Return [x, y] of the center of cell containing provided text 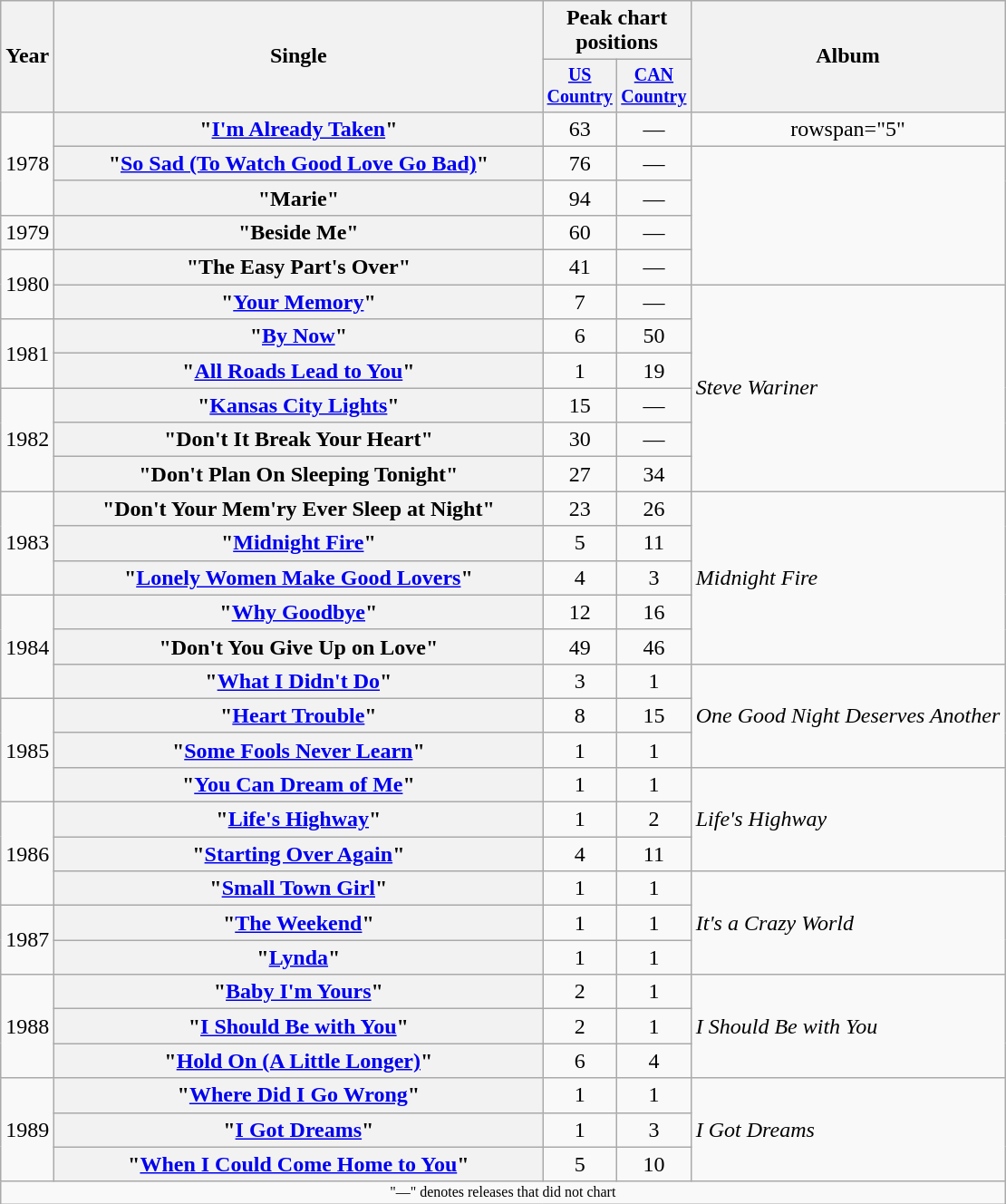
41 [580, 267]
1987 [27, 940]
"All Roads Lead to You" [299, 371]
76 [580, 163]
Life's Highway [848, 819]
"The Weekend" [299, 923]
"When I Could Come Home to You" [299, 1164]
1982 [27, 440]
1986 [27, 854]
Single [299, 56]
"Starting Over Again" [299, 854]
46 [654, 646]
"I Should Be with You" [299, 1026]
CAN Country [654, 85]
"By Now" [299, 336]
63 [580, 129]
94 [580, 198]
I Should Be with You [848, 1026]
"You Can Dream of Me" [299, 784]
1983 [27, 543]
"Why Goodbye" [299, 612]
"Don't It Break Your Heart" [299, 440]
"Beside Me" [299, 232]
Steve Wariner [848, 388]
23 [580, 509]
"Your Memory" [299, 302]
1981 [27, 354]
"Don't Plan On Sleeping Tonight" [299, 474]
19 [654, 371]
"Lynda" [299, 957]
"Don't You Give Up on Love" [299, 646]
1979 [27, 232]
"The Easy Part's Over" [299, 267]
34 [654, 474]
1989 [27, 1130]
Peak chartpositions [616, 31]
49 [580, 646]
Midnight Fire [848, 578]
"Kansas City Lights" [299, 405]
One Good Night Deserves Another [848, 715]
1984 [27, 646]
10 [654, 1164]
50 [654, 336]
1988 [27, 1026]
1985 [27, 750]
"Some Fools Never Learn" [299, 750]
8 [580, 715]
30 [580, 440]
"Life's Highway" [299, 820]
rowspan="5" [848, 129]
"Hold On (A Little Longer)" [299, 1061]
US Country [580, 85]
"Don't Your Mem'ry Ever Sleep at Night" [299, 509]
"Small Town Girl" [299, 888]
16 [654, 612]
"So Sad (To Watch Good Love Go Bad)" [299, 163]
"I Got Dreams" [299, 1130]
"Heart Trouble" [299, 715]
"Where Did I Go Wrong" [299, 1095]
60 [580, 232]
1978 [27, 163]
"—" denotes releases that did not chart [503, 1192]
"I'm Already Taken" [299, 129]
"Midnight Fire" [299, 543]
Album [848, 56]
"Marie" [299, 198]
I Got Dreams [848, 1130]
"What I Didn't Do" [299, 681]
1980 [27, 285]
27 [580, 474]
"Baby I'm Yours" [299, 992]
"Lonely Women Make Good Lovers" [299, 578]
Year [27, 56]
12 [580, 612]
7 [580, 302]
It's a Crazy World [848, 923]
26 [654, 509]
